Determine the (x, y) coordinate at the center of the cell enclosing the given text.  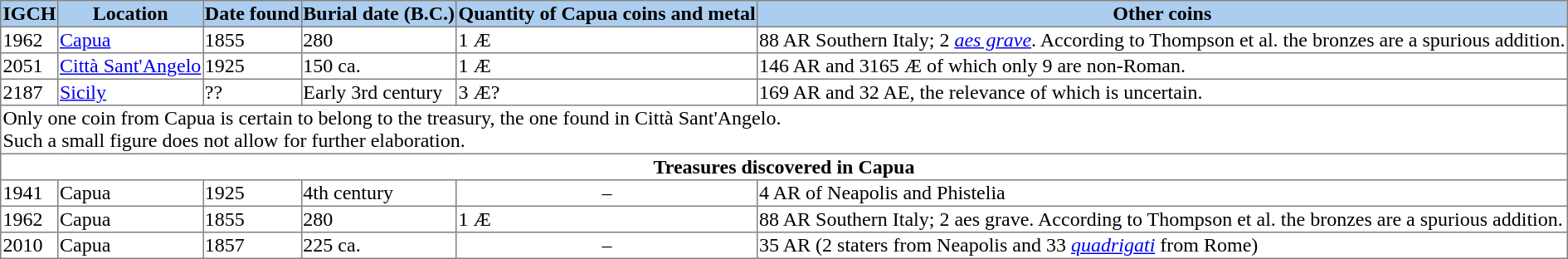
Treasures discovered in Capua (783, 167)
Quantity of Capua coins and metal (607, 14)
2187 (30, 92)
146 AR and 3165 Æ of which only 9 are non-Roman. (1162, 66)
Date found (252, 14)
Location (131, 14)
1857 (252, 246)
225 ca. (378, 246)
Other coins (1162, 14)
3 Æ? (607, 92)
Early 3rd century (378, 92)
?? (252, 92)
4 AR of Neapolis and Phistelia (1162, 193)
IGCH (30, 14)
1941 (30, 193)
Burial date (B.C.) (378, 14)
Sicily (131, 92)
150 ca. (378, 66)
4th century (378, 193)
2051 (30, 66)
2010 (30, 246)
Città Sant'Angelo (131, 66)
35 AR (2 staters from Neapolis and 33 quadrigati from Rome) (1162, 246)
169 AR and 32 AE, the relevance of which is uncertain. (1162, 92)
